From the cell containing the given text, extract its center point as [X, Y] coordinate. 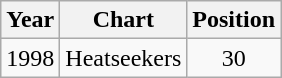
30 [234, 58]
Chart [124, 20]
Heatseekers [124, 58]
Year [30, 20]
1998 [30, 58]
Position [234, 20]
